Return the [x, y] coordinate for the center point of the cell that contains the specified text.  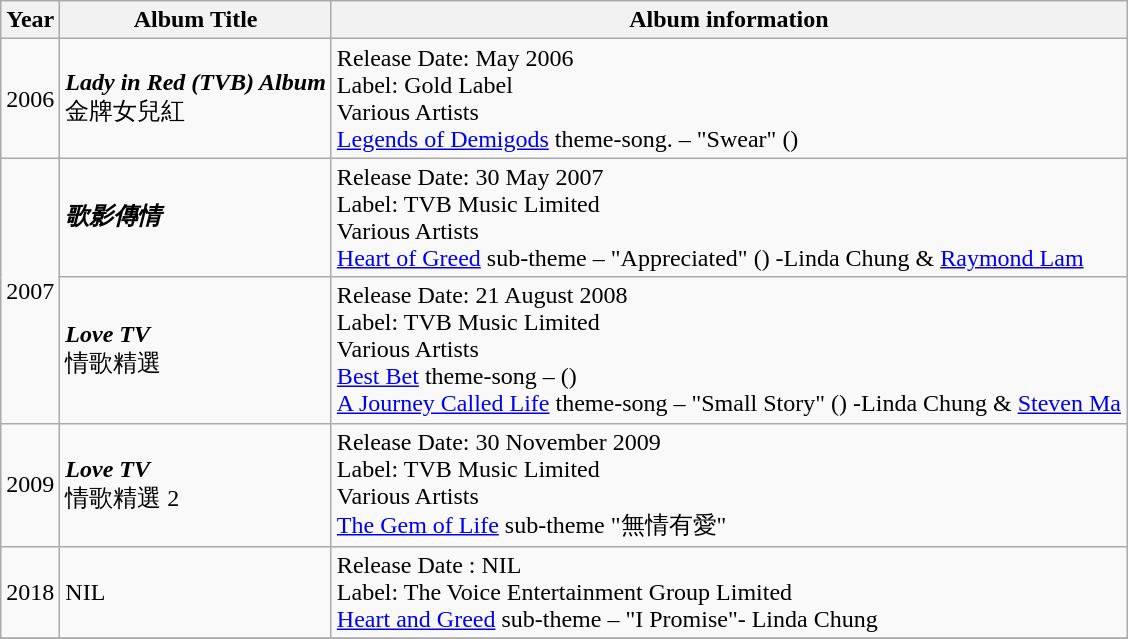
Album Title [196, 20]
Love TV情歌精選 2 [196, 485]
2007 [30, 290]
Release Date : NIL Label: The Voice Entertainment Group LimitedHeart and Greed sub-theme – "I Promise"- Linda Chung [728, 593]
Lady in Red (TVB) Album金牌女兒紅 [196, 98]
歌影傳情 [196, 218]
2018 [30, 593]
Year [30, 20]
2009 [30, 485]
Release Date: May 2006Label: Gold LabelVarious ArtistsLegends of Demigods theme-song. – "Swear" () [728, 98]
2006 [30, 98]
Love TV情歌精選 [196, 350]
Release Date: 30 May 2007Label: TVB Music LimitedVarious ArtistsHeart of Greed sub-theme – "Appreciated" () -Linda Chung & Raymond Lam [728, 218]
NIL [196, 593]
Release Date: 30 November 2009Label: TVB Music LimitedVarious ArtistsThe Gem of Life sub-theme "無情有愛" [728, 485]
Album information [728, 20]
